From the cell containing the given text, extract its center point as (x, y) coordinate. 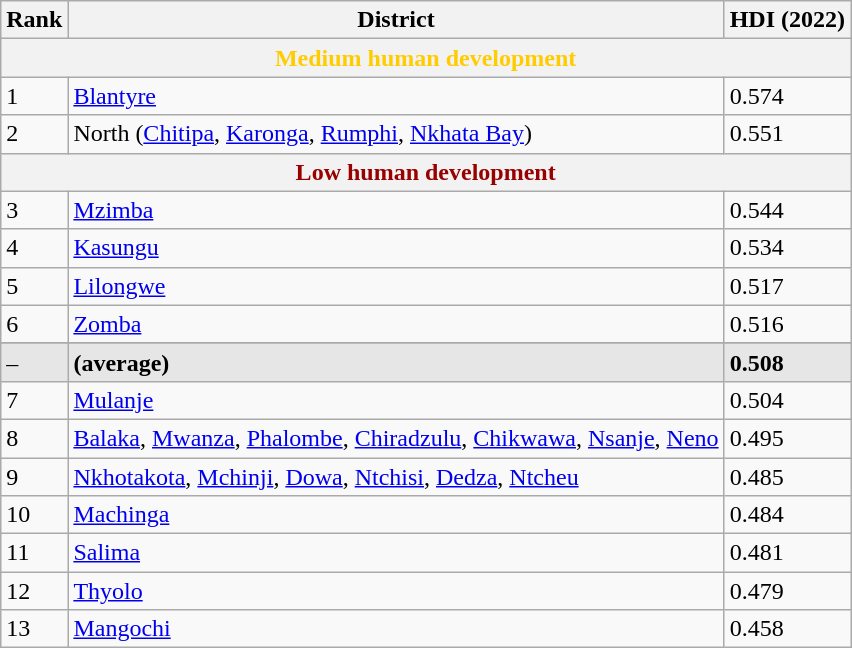
0.544 (787, 210)
Nkhotakota, Mchinji, Dowa, Ntchisi, Dedza, Ntcheu (396, 477)
0.458 (787, 629)
8 (34, 438)
0.479 (787, 591)
0.508 (787, 362)
4 (34, 248)
(average) (396, 362)
Zomba (396, 324)
Thyolo (396, 591)
0.574 (787, 96)
0.534 (787, 248)
Rank (34, 20)
9 (34, 477)
0.551 (787, 134)
11 (34, 553)
Low human development (426, 172)
10 (34, 515)
Mangochi (396, 629)
3 (34, 210)
Balaka, Mwanza, Phalombe, Chiradzulu, Chikwawa, Nsanje, Neno (396, 438)
2 (34, 134)
Machinga (396, 515)
6 (34, 324)
Blantyre (396, 96)
0.516 (787, 324)
– (34, 362)
0.485 (787, 477)
7 (34, 400)
0.495 (787, 438)
13 (34, 629)
12 (34, 591)
1 (34, 96)
0.517 (787, 286)
HDI (2022) (787, 20)
Mzimba (396, 210)
North (Chitipa, Karonga, Rumphi, Nkhata Bay) (396, 134)
Kasungu (396, 248)
Salima (396, 553)
0.481 (787, 553)
District (396, 20)
Mulanje (396, 400)
5 (34, 286)
Medium human development (426, 58)
Lilongwe (396, 286)
0.484 (787, 515)
0.504 (787, 400)
